Determine the [x, y] coordinate at the center of the cell enclosing the given text.  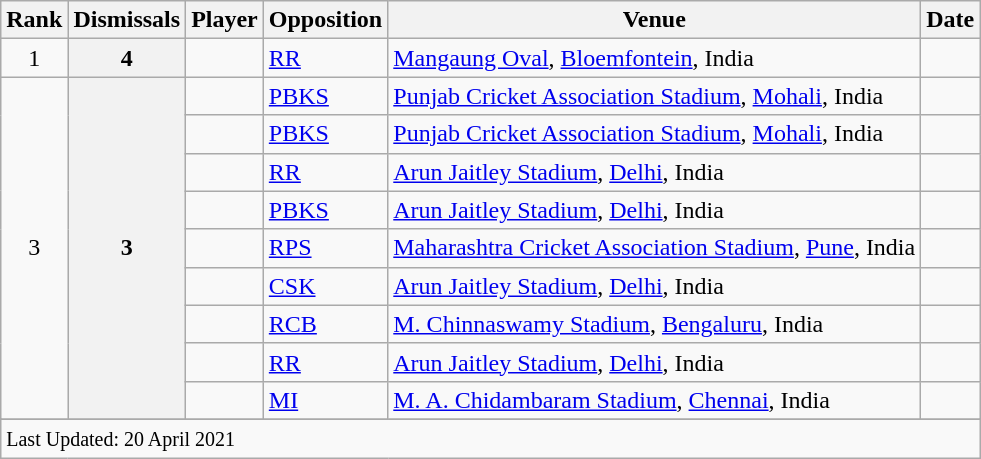
Rank [34, 20]
Mangaung Oval, Bloemfontein, India [654, 58]
Opposition [325, 20]
CSK [325, 286]
M. A. Chidambaram Stadium, Chennai, India [654, 400]
MI [325, 400]
M. Chinnaswamy Stadium, Bengaluru, India [654, 324]
RPS [325, 248]
1 [34, 58]
Maharashtra Cricket Association Stadium, Pune, India [654, 248]
4 [127, 58]
Dismissals [127, 20]
Date [950, 20]
RCB [325, 324]
Player [225, 20]
Venue [654, 20]
Last Updated: 20 April 2021 [490, 438]
